Capture the cell that displays the provided text and extract its [x, y] central coordinate. 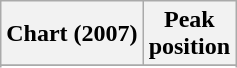
Peakposition [189, 34]
Chart (2007) [72, 34]
